Output the [X, Y] coordinate of the center of the cell containing the given text.  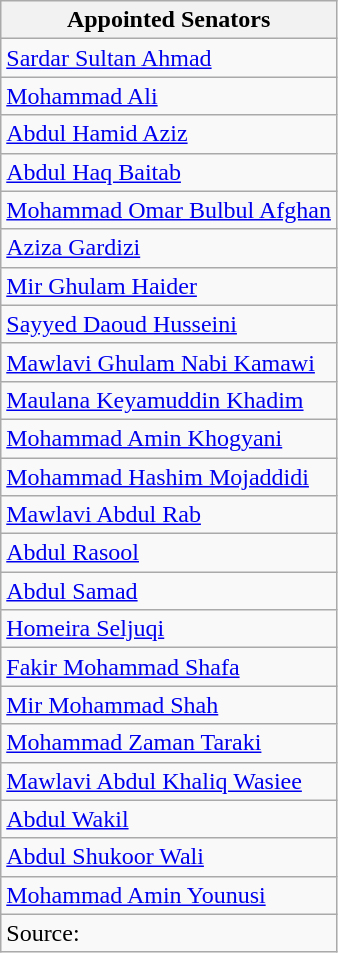
Abdul Wakil [169, 819]
Mohammad Zaman Taraki [169, 743]
Mohammad Amin Younusi [169, 895]
Abdul Samad [169, 591]
Mawlavi Ghulam Nabi Kamawi [169, 362]
Abdul Shukoor Wali [169, 857]
Fakir Mohammad Shafa [169, 667]
Maulana Keyamuddin Khadim [169, 400]
Mir Mohammad Shah [169, 705]
Mir Ghulam Haider [169, 286]
Mawlavi Abdul Rab [169, 515]
Mohammad Omar Bulbul Afghan [169, 210]
Mohammad Ali [169, 96]
Sayyed Daoud Husseini [169, 324]
Abdul Haq Baitab [169, 172]
Sardar Sultan Ahmad [169, 58]
Homeira Seljuqi [169, 629]
Abdul Hamid Aziz [169, 134]
Mohammad Hashim Mojaddidi [169, 477]
Source: [169, 933]
Appointed Senators [169, 20]
Mawlavi Abdul Khaliq Wasiee [169, 781]
Aziza Gardizi [169, 248]
Abdul Rasool [169, 553]
Mohammad Amin Khogyani [169, 438]
